Output the (x, y) coordinate of the center of the cell containing the given text.  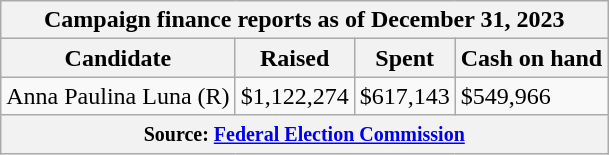
Campaign finance reports as of December 31, 2023 (304, 20)
$549,966 (531, 96)
$617,143 (404, 96)
$1,122,274 (294, 96)
Candidate (118, 58)
Source: Federal Election Commission (304, 134)
Raised (294, 58)
Anna Paulina Luna (R) (118, 96)
Cash on hand (531, 58)
Spent (404, 58)
